Determine the (x, y) coordinate at the center of the cell enclosing the given text.  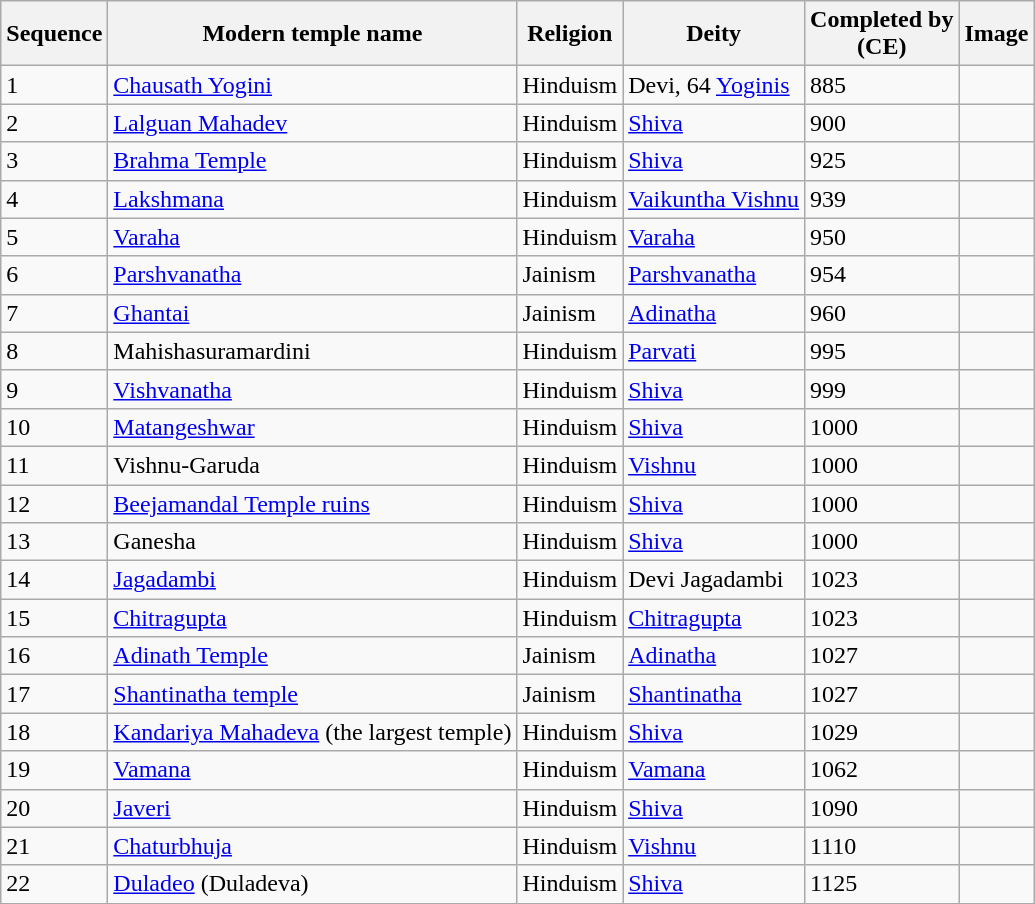
Modern temple name (312, 34)
Chaturbhuja (312, 846)
12 (54, 503)
10 (54, 427)
Vaikuntha Vishnu (714, 199)
Javeri (312, 808)
3 (54, 161)
Completed by(CE) (882, 34)
950 (882, 237)
17 (54, 694)
1125 (882, 884)
1110 (882, 846)
960 (882, 313)
Brahma Temple (312, 161)
Adinath Temple (312, 656)
19 (54, 770)
15 (54, 618)
Lalguan Mahadev (312, 123)
Ghantai (312, 313)
8 (54, 351)
Duladeo (Duladeva) (312, 884)
20 (54, 808)
Sequence (54, 34)
4 (54, 199)
Devi Jagadambi (714, 580)
Jagadambi (312, 580)
885 (882, 85)
Ganesha (312, 542)
995 (882, 351)
Devi, 64 Yoginis (714, 85)
16 (54, 656)
14 (54, 580)
900 (882, 123)
925 (882, 161)
Matangeshwar (312, 427)
Vishvanatha (312, 389)
13 (54, 542)
939 (882, 199)
11 (54, 465)
Vishnu-Garuda (312, 465)
Parvati (714, 351)
5 (54, 237)
1 (54, 85)
Shantinatha (714, 694)
954 (882, 275)
Kandariya Mahadeva (the largest temple) (312, 732)
Shantinatha temple (312, 694)
Beejamandal Temple ruins (312, 503)
22 (54, 884)
21 (54, 846)
Religion (570, 34)
9 (54, 389)
Lakshmana (312, 199)
6 (54, 275)
1062 (882, 770)
1029 (882, 732)
999 (882, 389)
Image (996, 34)
1090 (882, 808)
Chausath Yogini (312, 85)
7 (54, 313)
Deity (714, 34)
Mahishasuramardini (312, 351)
2 (54, 123)
18 (54, 732)
